Return (x, y) of the center of cell containing provided text 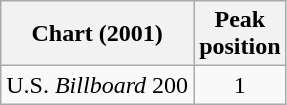
Peakposition (240, 34)
Chart (2001) (98, 34)
1 (240, 85)
U.S. Billboard 200 (98, 85)
